Identify which cell holds the provided text, then report its [x, y] central coordinate. 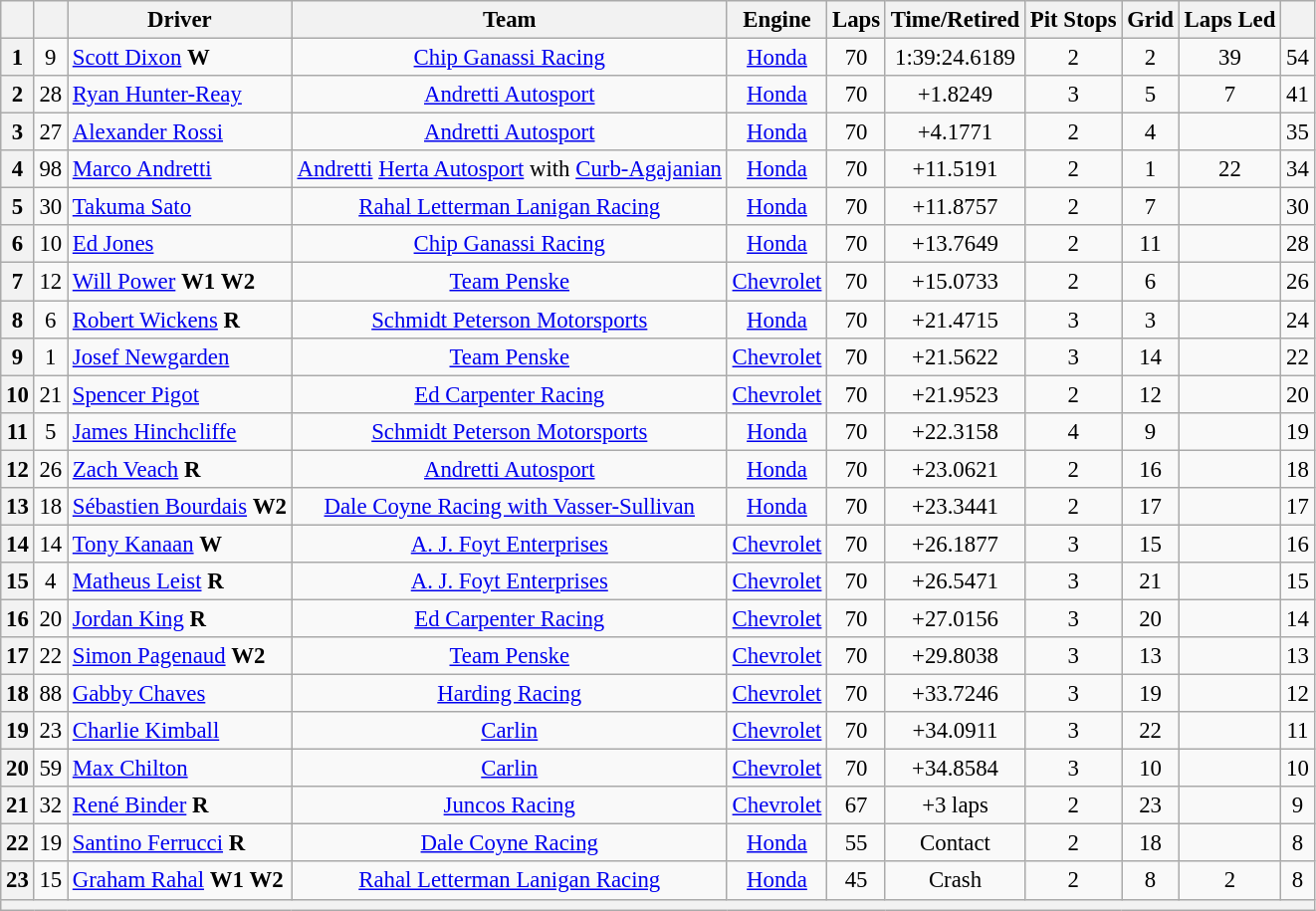
Alexander Rossi [180, 132]
+34.8584 [955, 769]
+11.5191 [955, 169]
67 [856, 805]
+15.0733 [955, 282]
Takuma Sato [180, 207]
James Hinchcliffe [180, 431]
+11.8757 [955, 207]
98 [50, 169]
+34.0911 [955, 731]
Driver [180, 20]
1:39:24.6189 [955, 58]
+21.5622 [955, 356]
Ed Jones [180, 244]
32 [50, 805]
59 [50, 769]
Laps Led [1229, 20]
Harding Racing [510, 694]
+33.7246 [955, 694]
88 [50, 694]
27 [50, 132]
Crash [955, 881]
+26.1877 [955, 544]
54 [1298, 58]
39 [1229, 58]
41 [1298, 95]
+3 laps [955, 805]
55 [856, 843]
+26.5471 [955, 581]
+1.8249 [955, 95]
Santino Ferrucci R [180, 843]
Dale Coyne Racing [510, 843]
Spencer Pigot [180, 394]
Andretti Herta Autosport with Curb-Agajanian [510, 169]
+22.3158 [955, 431]
+21.9523 [955, 394]
+4.1771 [955, 132]
Graham Rahal W1 W2 [180, 881]
24 [1298, 320]
Robert Wickens R [180, 320]
+27.0156 [955, 618]
Juncos Racing [510, 805]
Jordan King R [180, 618]
+23.3441 [955, 507]
Engine [776, 20]
Zach Veach R [180, 469]
34 [1298, 169]
Time/Retired [955, 20]
45 [856, 881]
Ryan Hunter-Reay [180, 95]
+29.8038 [955, 656]
Will Power W1 W2 [180, 282]
Grid [1151, 20]
Simon Pagenaud W2 [180, 656]
Marco Andretti [180, 169]
Matheus Leist R [180, 581]
Max Chilton [180, 769]
Charlie Kimball [180, 731]
Team [510, 20]
+23.0621 [955, 469]
Josef Newgarden [180, 356]
René Binder R [180, 805]
Pit Stops [1073, 20]
+21.4715 [955, 320]
35 [1298, 132]
Laps [856, 20]
Dale Coyne Racing with Vasser-Sullivan [510, 507]
Gabby Chaves [180, 694]
Scott Dixon W [180, 58]
+13.7649 [955, 244]
Sébastien Bourdais W2 [180, 507]
Tony Kanaan W [180, 544]
Contact [955, 843]
